Identify which cell holds the provided text, then report its [X, Y] central coordinate. 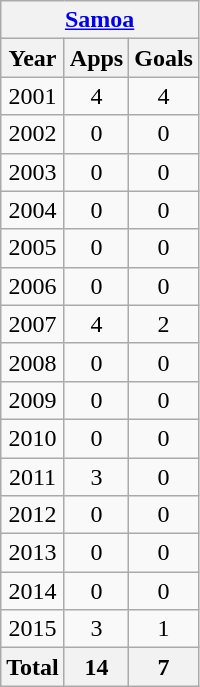
2013 [33, 553]
2009 [33, 400]
2012 [33, 515]
2006 [33, 286]
Apps [96, 58]
2005 [33, 248]
2001 [33, 96]
2015 [33, 629]
2004 [33, 210]
7 [164, 667]
Samoa [100, 20]
1 [164, 629]
2014 [33, 591]
2007 [33, 324]
14 [96, 667]
2003 [33, 172]
Total [33, 667]
2 [164, 324]
Goals [164, 58]
2010 [33, 438]
2011 [33, 477]
2002 [33, 134]
2008 [33, 362]
Year [33, 58]
